Extract the [x, y] coordinate from the center of the cell holding the provided text.  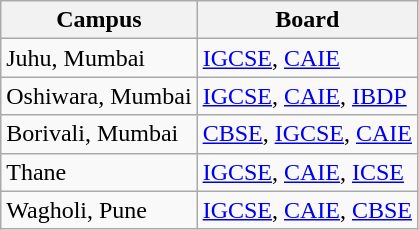
IGCSE, CAIE, CBSE [307, 210]
IGCSE, CAIE, ICSE [307, 172]
Oshiwara, Mumbai [99, 96]
Campus [99, 20]
Thane [99, 172]
Juhu, Mumbai [99, 58]
IGCSE, CAIE [307, 58]
Board [307, 20]
Borivali, Mumbai [99, 134]
CBSE, IGCSE, CAIE [307, 134]
Wagholi, Pune [99, 210]
IGCSE, CAIE, IBDP [307, 96]
